From the cell containing the given text, extract its center point as [X, Y] coordinate. 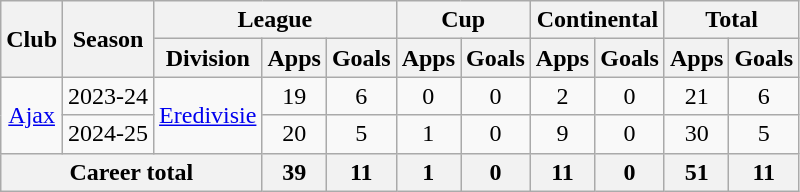
2023-24 [108, 96]
39 [294, 172]
League [276, 20]
19 [294, 96]
Club [32, 39]
Total [731, 20]
20 [294, 134]
30 [696, 134]
2024-25 [108, 134]
Ajax [32, 115]
Career total [132, 172]
Season [108, 39]
21 [696, 96]
Division [208, 58]
Cup [463, 20]
Continental [597, 20]
Eredivisie [208, 115]
51 [696, 172]
9 [562, 134]
2 [562, 96]
